Detect which cell encompasses the target text, then output its [X, Y] center coordinate. 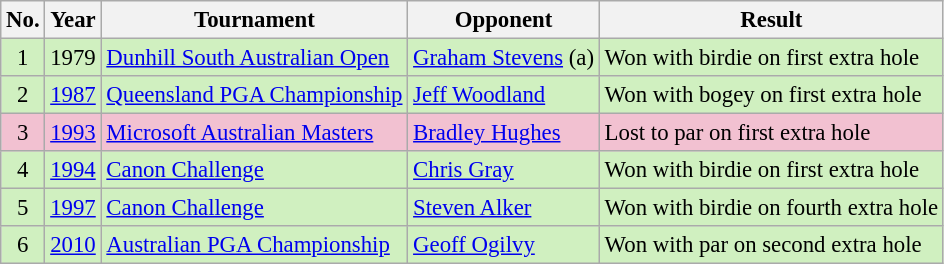
Dunhill South Australian Open [254, 58]
Won with birdie on fourth extra hole [771, 208]
Steven Alker [504, 208]
4 [23, 170]
1997 [73, 208]
Opponent [504, 20]
Queensland PGA Championship [254, 95]
1993 [73, 133]
Tournament [254, 20]
Geoff Ogilvy [504, 245]
Bradley Hughes [504, 133]
Graham Stevens (a) [504, 58]
6 [23, 245]
1994 [73, 170]
1979 [73, 58]
2010 [73, 245]
Jeff Woodland [504, 95]
1987 [73, 95]
Year [73, 20]
2 [23, 95]
Australian PGA Championship [254, 245]
No. [23, 20]
Result [771, 20]
Won with bogey on first extra hole [771, 95]
Microsoft Australian Masters [254, 133]
5 [23, 208]
Lost to par on first extra hole [771, 133]
Chris Gray [504, 170]
3 [23, 133]
1 [23, 58]
Won with par on second extra hole [771, 245]
